Return the [x, y] coordinate for the center point of the cell that contains the specified text.  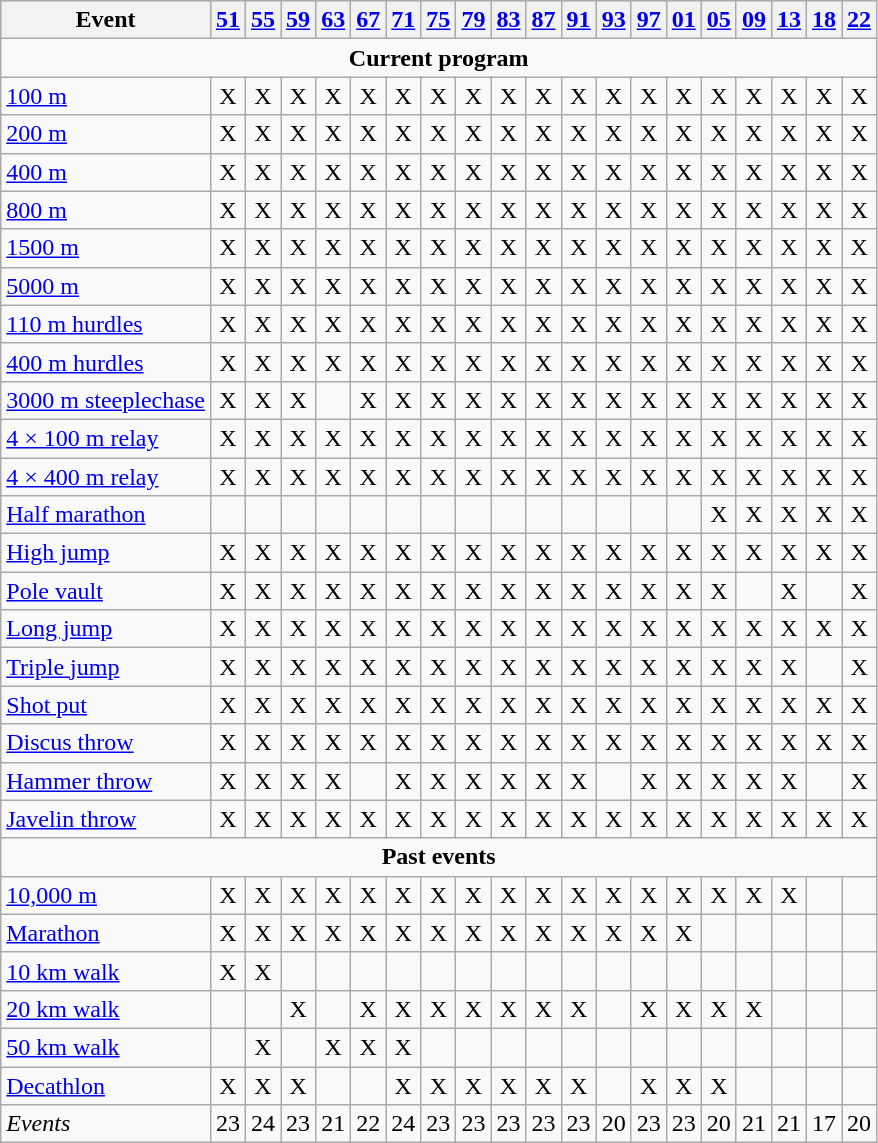
Discus throw [106, 743]
51 [228, 20]
200 m [106, 134]
4 × 400 m relay [106, 477]
20 km walk [106, 1009]
63 [334, 20]
55 [262, 20]
59 [298, 20]
400 m [106, 172]
09 [754, 20]
Events [106, 1124]
3000 m steeplechase [106, 400]
400 m hurdles [106, 362]
High jump [106, 553]
79 [474, 20]
10 km walk [106, 971]
05 [718, 20]
18 [824, 20]
Javelin throw [106, 819]
87 [544, 20]
Long jump [106, 629]
800 m [106, 210]
97 [648, 20]
71 [404, 20]
91 [578, 20]
75 [438, 20]
Triple jump [106, 667]
5000 m [106, 286]
67 [368, 20]
Hammer throw [106, 781]
Pole vault [106, 591]
93 [614, 20]
110 m hurdles [106, 324]
10,000 m [106, 895]
83 [508, 20]
Shot put [106, 705]
50 km walk [106, 1047]
Past events [439, 857]
Decathlon [106, 1085]
17 [824, 1124]
Event [106, 20]
13 [788, 20]
Current program [439, 58]
Marathon [106, 933]
4 × 100 m relay [106, 438]
100 m [106, 96]
01 [684, 20]
Half marathon [106, 515]
1500 m [106, 248]
